Return [X, Y] of the center of cell containing provided text 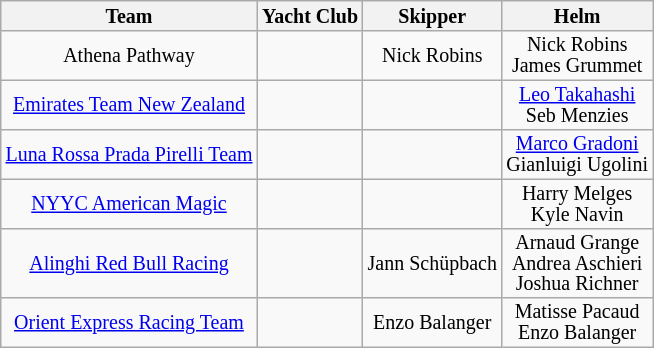
Matisse Pacaud Enzo Balanger [578, 322]
NYYC American Magic [129, 204]
Luna Rossa Prada Pirelli Team [129, 154]
Nick Robins [432, 56]
Enzo Balanger [432, 322]
Arnaud Grange Andrea Aschieri Joshua Richner [578, 262]
Marco Gradoni Gianluigi Ugolini [578, 154]
Nick Robins James Grummet [578, 56]
Skipper [432, 16]
Emirates Team New Zealand [129, 104]
Orient Express Racing Team [129, 322]
Helm [578, 16]
Harry Melges Kyle Navin [578, 204]
Jann Schüpbach [432, 262]
Leo Takahashi Seb Menzies [578, 104]
Team [129, 16]
Yacht Club [310, 16]
Athena Pathway [129, 56]
Alinghi Red Bull Racing [129, 262]
